From the cell containing the given text, extract its center point as (x, y) coordinate. 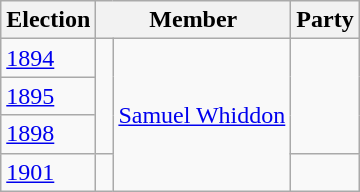
1901 (48, 172)
Member (194, 20)
1894 (48, 58)
Samuel Whiddon (202, 115)
Election (48, 20)
1895 (48, 96)
Party (325, 20)
1898 (48, 134)
